Identify which cell holds the provided text, then report its [X, Y] central coordinate. 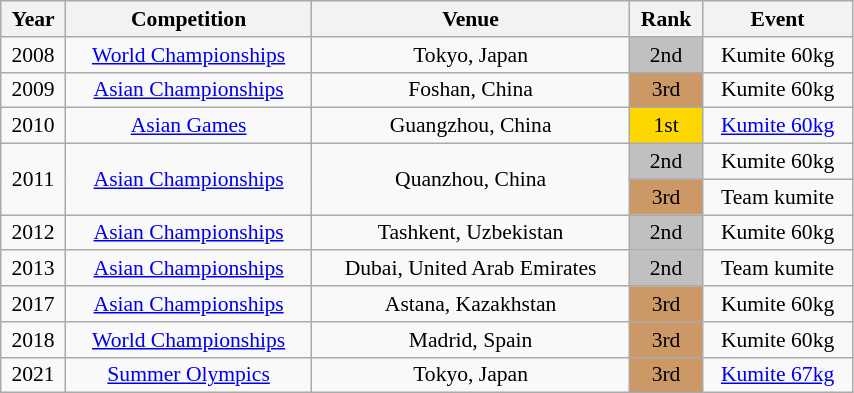
Foshan, China [471, 90]
Dubai, United Arab Emirates [471, 269]
2012 [34, 233]
Asian Games [188, 126]
1st [666, 126]
Guangzhou, China [471, 126]
2009 [34, 90]
Event [778, 19]
2017 [34, 304]
Venue [471, 19]
Competition [188, 19]
Year [34, 19]
2018 [34, 340]
Rank [666, 19]
Quanzhou, China [471, 180]
Astana, Kazakhstan [471, 304]
Tashkent, Uzbekistan [471, 233]
2011 [34, 180]
Kumite 67kg [778, 375]
Summer Olympics [188, 375]
Madrid, Spain [471, 340]
2010 [34, 126]
2008 [34, 55]
2013 [34, 269]
2021 [34, 375]
